Provide the [X, Y] coordinate of the cell's center where the given text is located.  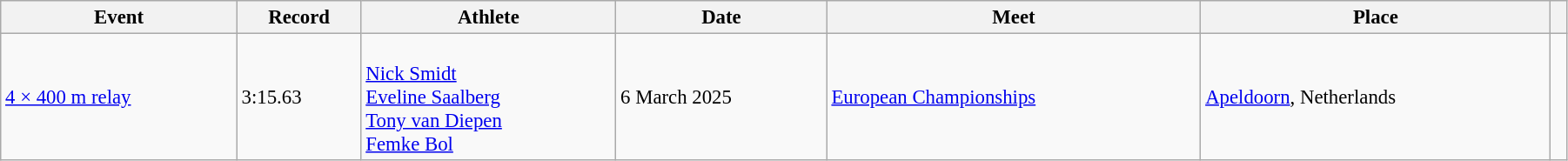
Place [1376, 17]
4 × 400 m relay [119, 97]
Apeldoorn, Netherlands [1376, 97]
Meet [1014, 17]
Record [299, 17]
Event [119, 17]
6 March 2025 [721, 97]
Athlete [489, 17]
Date [721, 17]
3:15.63 [299, 97]
Nick SmidtEveline SaalbergTony van DiepenFemke Bol [489, 97]
European Championships [1014, 97]
